Output the (X, Y) coordinate of the center of the cell containing the given text.  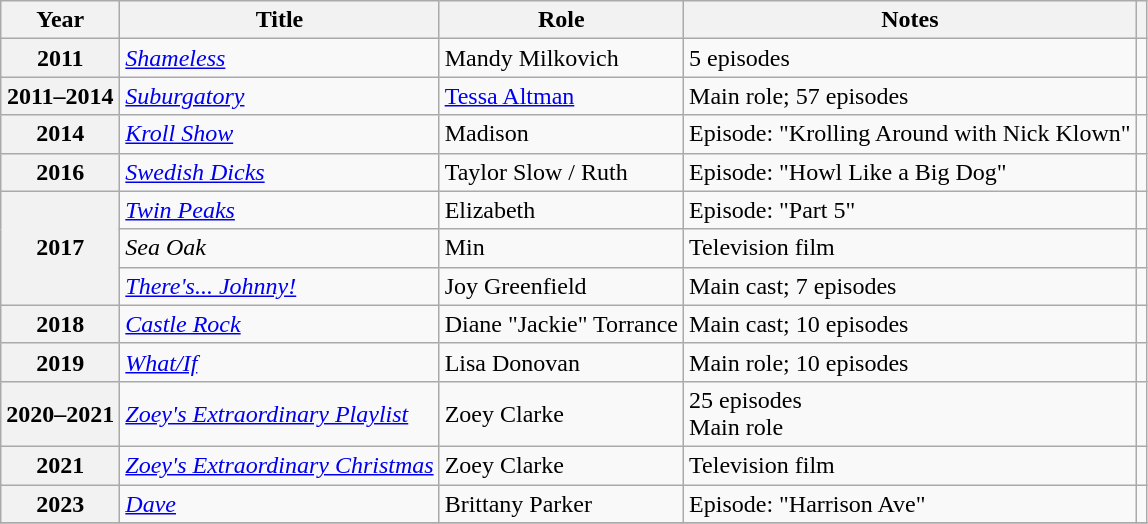
5 episodes (910, 58)
Zoey's Extraordinary Playlist (280, 414)
2017 (60, 248)
2011 (60, 58)
Madison (561, 134)
Tessa Altman (561, 96)
There's... Johnny! (280, 286)
2014 (60, 134)
Kroll Show (280, 134)
Diane "Jackie" Torrance (561, 324)
Year (60, 20)
Notes (910, 20)
Lisa Donovan (561, 362)
Role (561, 20)
Main role; 10 episodes (910, 362)
Suburgatory (280, 96)
Sea Oak (280, 248)
Title (280, 20)
Swedish Dicks (280, 172)
2020–2021 (60, 414)
2021 (60, 465)
25 episodesMain role (910, 414)
2016 (60, 172)
Episode: "Krolling Around with Nick Klown" (910, 134)
Shameless (280, 58)
Mandy Milkovich (561, 58)
Castle Rock (280, 324)
Dave (280, 503)
Main cast; 7 episodes (910, 286)
2018 (60, 324)
Main role; 57 episodes (910, 96)
2023 (60, 503)
Min (561, 248)
Episode: "Part 5" (910, 210)
Elizabeth (561, 210)
Main cast; 10 episodes (910, 324)
Brittany Parker (561, 503)
Episode: "Harrison Ave" (910, 503)
What/If (280, 362)
2011–2014 (60, 96)
2019 (60, 362)
Episode: "Howl Like a Big Dog" (910, 172)
Zoey's Extraordinary Christmas (280, 465)
Taylor Slow / Ruth (561, 172)
Joy Greenfield (561, 286)
Twin Peaks (280, 210)
